For the text-containing cell, return its midpoint in (x, y) coordinate format. 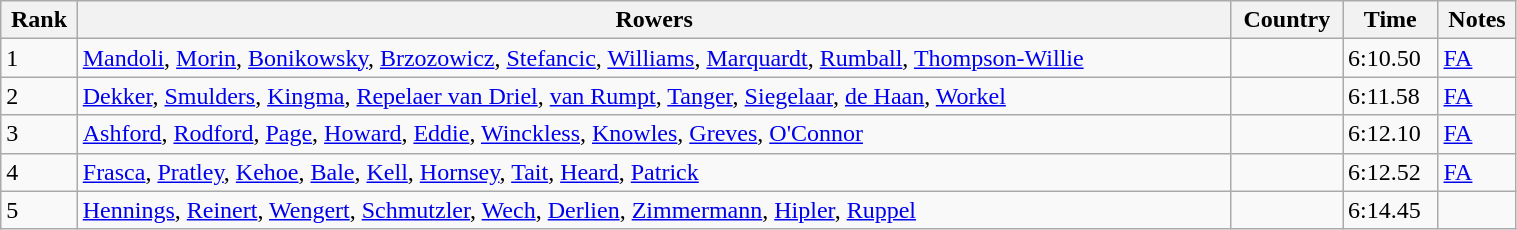
Ashford, Rodford, Page, Howard, Eddie, Winckless, Knowles, Greves, O'Connor (654, 134)
6:14.45 (1390, 210)
1 (39, 58)
3 (39, 134)
Rowers (654, 20)
4 (39, 172)
Time (1390, 20)
6:12.10 (1390, 134)
Mandoli, Morin, Bonikowsky, Brzozowicz, Stefancic, Williams, Marquardt, Rumball, Thompson-Willie (654, 58)
2 (39, 96)
6:10.50 (1390, 58)
Country (1286, 20)
Frasca, Pratley, Kehoe, Bale, Kell, Hornsey, Tait, Heard, Patrick (654, 172)
6:12.52 (1390, 172)
6:11.58 (1390, 96)
5 (39, 210)
Dekker, Smulders, Kingma, Repelaer van Driel, van Rumpt, Tanger, Siegelaar, de Haan, Workel (654, 96)
Hennings, Reinert, Wengert, Schmutzler, Wech, Derlien, Zimmermann, Hipler, Ruppel (654, 210)
Notes (1477, 20)
Rank (39, 20)
